For the text-containing cell, return its midpoint in [X, Y] coordinate format. 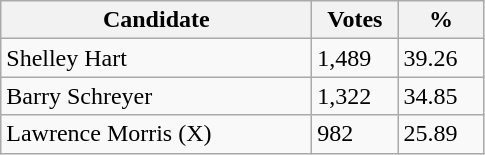
Candidate [156, 20]
1,489 [355, 58]
39.26 [441, 58]
1,322 [355, 96]
Shelley Hart [156, 58]
Barry Schreyer [156, 96]
25.89 [441, 134]
34.85 [441, 96]
982 [355, 134]
Lawrence Morris (X) [156, 134]
Votes [355, 20]
% [441, 20]
